Extract the (X, Y) coordinate from the center of the cell holding the provided text.  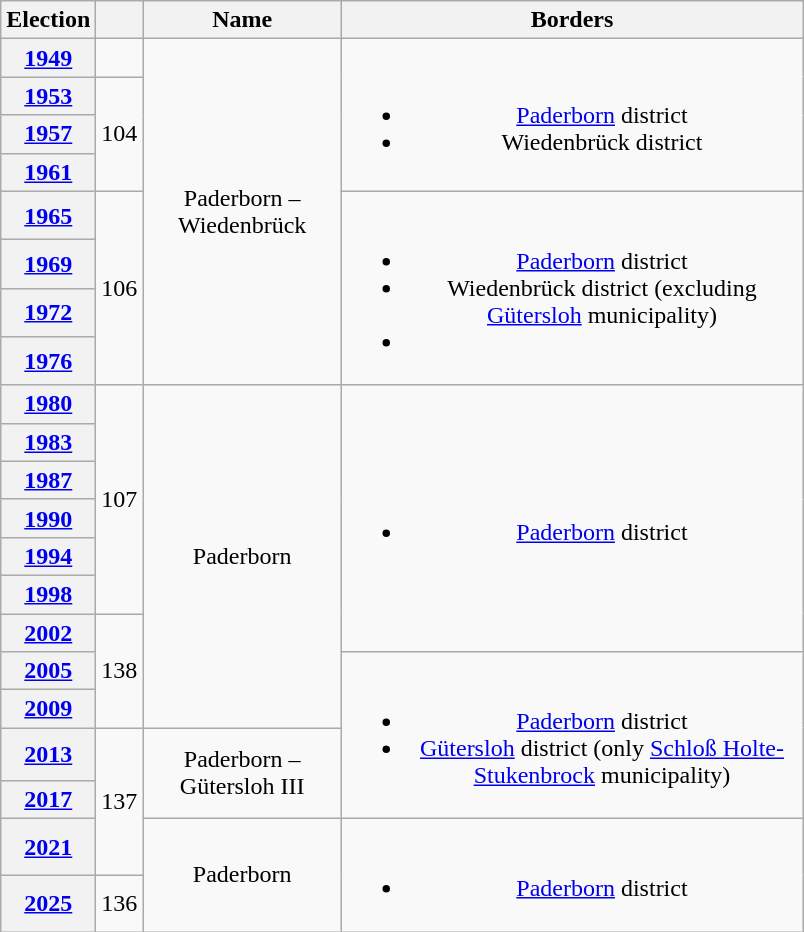
Paderborn districtWiedenbrück district (excluding Gütersloh municipality) (572, 288)
Paderborn – Gütersloh III (242, 774)
138 (120, 671)
1961 (48, 172)
137 (120, 802)
1983 (48, 442)
2002 (48, 633)
Paderborn districtGütersloh district (only Schloß Holte-Stukenbrock municipality) (572, 736)
104 (120, 134)
106 (120, 288)
107 (120, 499)
1953 (48, 96)
Election (48, 20)
1957 (48, 134)
1969 (48, 264)
1990 (48, 518)
Paderborn districtWiedenbrück district (572, 115)
2005 (48, 671)
1949 (48, 58)
1987 (48, 480)
2017 (48, 800)
2021 (48, 848)
1998 (48, 594)
136 (120, 904)
1980 (48, 404)
2025 (48, 904)
2013 (48, 754)
1972 (48, 312)
1965 (48, 216)
1976 (48, 362)
2009 (48, 709)
Borders (572, 20)
1994 (48, 556)
Paderborn – Wiedenbrück (242, 212)
Name (242, 20)
